Pinpoint the cell where the given text exists, returning its [x, y] midpoint coordinate. 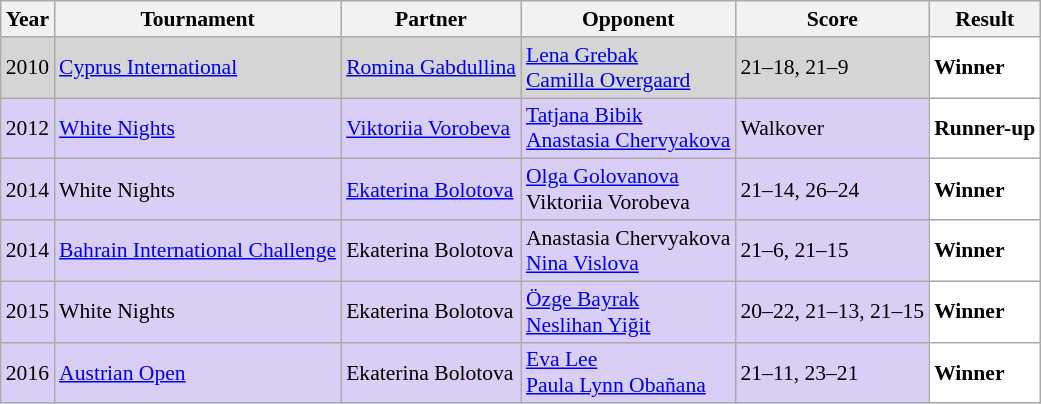
Austrian Open [198, 372]
21–18, 21–9 [832, 68]
Runner-up [984, 128]
2012 [28, 128]
Tournament [198, 19]
Viktoriia Vorobeva [431, 128]
2015 [28, 312]
Opponent [628, 19]
2016 [28, 372]
21–6, 21–15 [832, 250]
Lena Grebak Camilla Overgaard [628, 68]
Olga Golovanova Viktoriia Vorobeva [628, 190]
Özge Bayrak Neslihan Yiğit [628, 312]
20–22, 21–13, 21–15 [832, 312]
Cyprus International [198, 68]
Walkover [832, 128]
Eva Lee Paula Lynn Obañana [628, 372]
Year [28, 19]
21–11, 23–21 [832, 372]
Tatjana Bibik Anastasia Chervyakova [628, 128]
Romina Gabdullina [431, 68]
Bahrain International Challenge [198, 250]
21–14, 26–24 [832, 190]
Anastasia Chervyakova Nina Vislova [628, 250]
Partner [431, 19]
Score [832, 19]
2010 [28, 68]
Result [984, 19]
